Find where the given text appears and provide that cell's center as (x, y) coordinate. 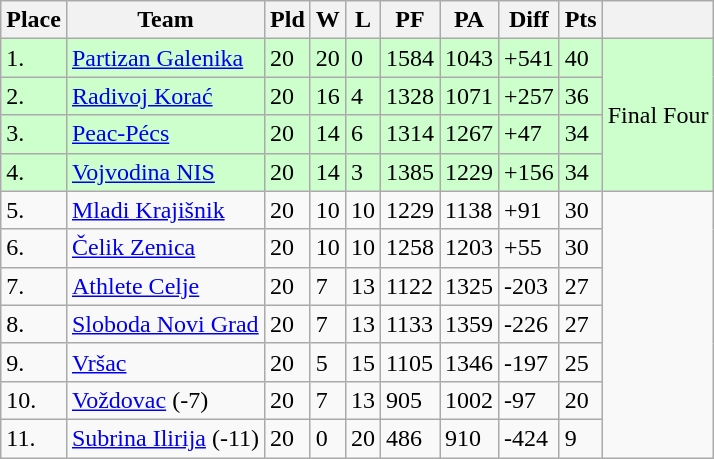
Final Four (658, 115)
3. (34, 134)
486 (410, 438)
Pts (580, 20)
PA (470, 20)
1002 (470, 400)
8. (34, 324)
+47 (530, 134)
3 (362, 172)
PF (410, 20)
Place (34, 20)
1359 (470, 324)
25 (580, 362)
1328 (410, 96)
9. (34, 362)
1. (34, 58)
6 (362, 134)
1071 (470, 96)
Mladi Krajišnik (165, 210)
5. (34, 210)
16 (328, 96)
1346 (470, 362)
6. (34, 248)
5 (328, 362)
L (362, 20)
Vojvodina NIS (165, 172)
910 (470, 438)
7. (34, 286)
Vršac (165, 362)
9 (580, 438)
1138 (470, 210)
905 (410, 400)
Čelik Zenica (165, 248)
-226 (530, 324)
4. (34, 172)
-424 (530, 438)
+91 (530, 210)
10. (34, 400)
Peac-Pécs (165, 134)
1105 (410, 362)
+541 (530, 58)
Partizan Galenika (165, 58)
1122 (410, 286)
1133 (410, 324)
1203 (470, 248)
+156 (530, 172)
1267 (470, 134)
2. (34, 96)
15 (362, 362)
40 (580, 58)
Diff (530, 20)
Voždovac (-7) (165, 400)
Subrina Ilirija (-11) (165, 438)
-203 (530, 286)
1314 (410, 134)
Sloboda Novi Grad (165, 324)
-97 (530, 400)
Athlete Celje (165, 286)
+257 (530, 96)
1258 (410, 248)
Radivoj Korać (165, 96)
36 (580, 96)
1584 (410, 58)
W (328, 20)
-197 (530, 362)
4 (362, 96)
+55 (530, 248)
1043 (470, 58)
Pld (288, 20)
Team (165, 20)
1385 (410, 172)
11. (34, 438)
1325 (470, 286)
